Scan for the cell matching the given text and deliver its (X, Y) coordinate at center. 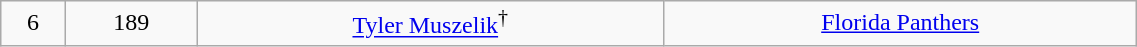
Florida Panthers (900, 24)
6 (34, 24)
189 (131, 24)
Tyler Muszelik† (430, 24)
